Search for the cell housing the specified text and yield its [x, y] center coordinate. 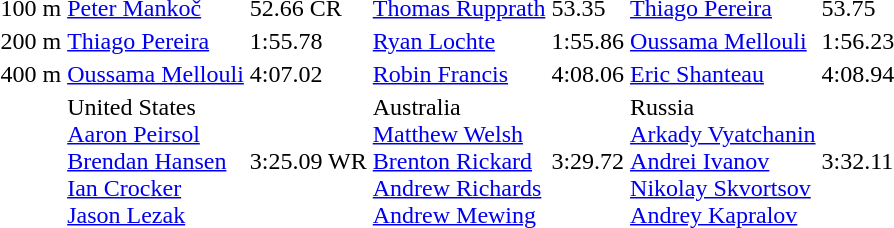
4:08.06 [588, 74]
4:07.02 [308, 74]
Eric Shanteau [724, 74]
1:55.86 [588, 41]
Robin Francis [459, 74]
Ryan Lochte [459, 41]
1:55.78 [308, 41]
Thiago Pereira [156, 41]
